Return [x, y] of the center of cell containing provided text 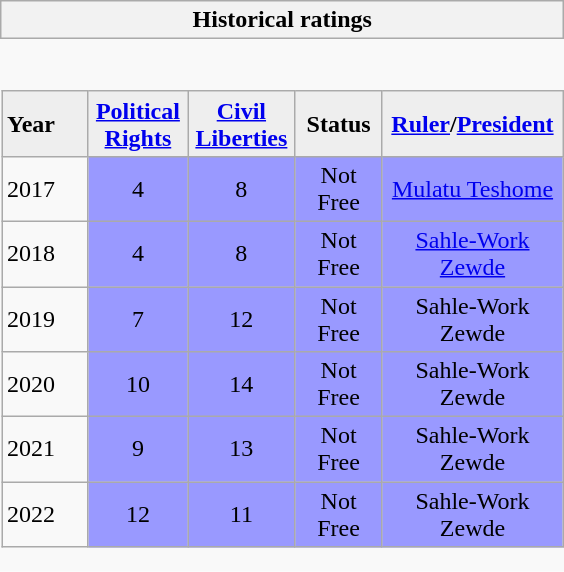
Political Rights [138, 124]
Historical ratings [282, 20]
2020 [46, 384]
Civil Liberties [242, 124]
9 [138, 450]
2018 [46, 254]
10 [138, 384]
2019 [46, 318]
7 [138, 318]
Status [338, 124]
2021 [46, 450]
Mulatu Teshome [472, 188]
2017 [46, 188]
2022 [46, 514]
14 [242, 384]
13 [242, 450]
11 [242, 514]
Ruler/President [472, 124]
Year [46, 124]
